Output the [X, Y] coordinate of the center of the cell containing the given text.  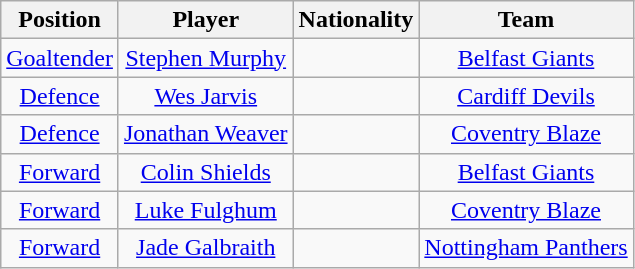
Player [206, 20]
Team [526, 20]
Jonathan Weaver [206, 134]
Stephen Murphy [206, 58]
Wes Jarvis [206, 96]
Position [60, 20]
Colin Shields [206, 172]
Goaltender [60, 58]
Jade Galbraith [206, 248]
Nottingham Panthers [526, 248]
Nationality [356, 20]
Luke Fulghum [206, 210]
Cardiff Devils [526, 96]
